Provide the (X, Y) coordinate of the cell's center where the given text is located.  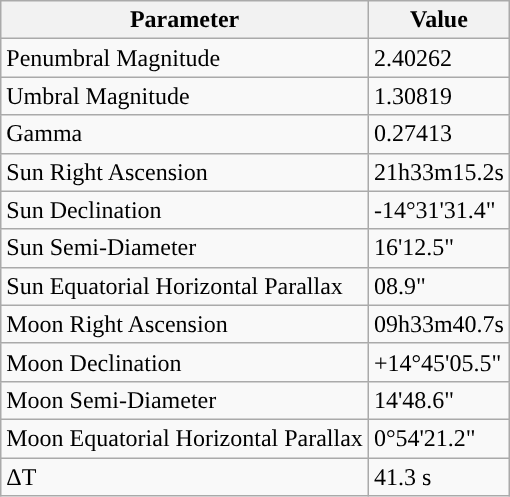
1.30819 (438, 96)
Sun Right Ascension (185, 172)
Sun Equatorial Horizontal Parallax (185, 286)
16'12.5" (438, 248)
Moon Declination (185, 362)
Value (438, 20)
ΔT (185, 477)
-14°31'31.4" (438, 210)
2.40262 (438, 58)
Sun Declination (185, 210)
Penumbral Magnitude (185, 58)
Umbral Magnitude (185, 96)
0.27413 (438, 134)
Sun Semi-Diameter (185, 248)
+14°45'05.5" (438, 362)
Moon Right Ascension (185, 324)
09h33m40.7s (438, 324)
Moon Equatorial Horizontal Parallax (185, 438)
0°54'21.2" (438, 438)
21h33m15.2s (438, 172)
Gamma (185, 134)
41.3 s (438, 477)
14'48.6" (438, 400)
Moon Semi-Diameter (185, 400)
08.9" (438, 286)
Parameter (185, 20)
